Identify which cell holds the provided text, then report its [X, Y] central coordinate. 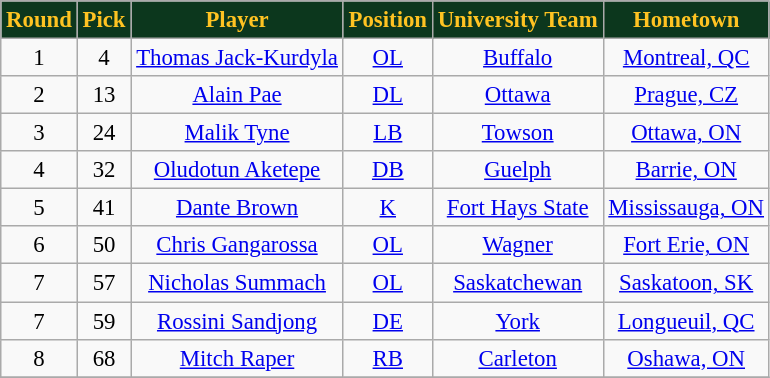
Ottawa [518, 95]
Fort Erie, ON [686, 245]
Hometown [686, 20]
Montreal, QC [686, 58]
2 [39, 95]
Thomas Jack-Kurdyla [237, 58]
Longueuil, QC [686, 321]
24 [104, 133]
Saskatchewan [518, 283]
Round [39, 20]
York [518, 321]
Mississauga, ON [686, 208]
Ottawa, ON [686, 133]
Guelph [518, 170]
University Team [518, 20]
Nicholas Summach [237, 283]
32 [104, 170]
Rossini Sandjong [237, 321]
K [388, 208]
57 [104, 283]
DB [388, 170]
Mitch Raper [237, 358]
DL [388, 95]
6 [39, 245]
68 [104, 358]
Oludotun Aketepe [237, 170]
8 [39, 358]
1 [39, 58]
5 [39, 208]
59 [104, 321]
LB [388, 133]
13 [104, 95]
50 [104, 245]
Chris Gangarossa [237, 245]
Dante Brown [237, 208]
Wagner [518, 245]
Prague, CZ [686, 95]
Oshawa, ON [686, 358]
Carleton [518, 358]
Fort Hays State [518, 208]
Position [388, 20]
RB [388, 358]
Pick [104, 20]
41 [104, 208]
Alain Pae [237, 95]
Saskatoon, SK [686, 283]
Towson [518, 133]
Player [237, 20]
3 [39, 133]
Barrie, ON [686, 170]
Malik Tyne [237, 133]
DE [388, 321]
Buffalo [518, 58]
